Capture the cell that displays the provided text and extract its (X, Y) central coordinate. 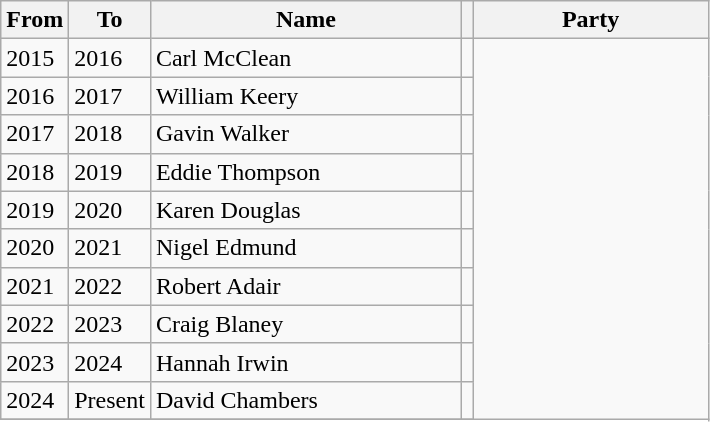
2015 (35, 58)
Craig Blaney (306, 324)
Party (591, 20)
To (110, 20)
Hannah Irwin (306, 362)
Name (306, 20)
David Chambers (306, 400)
Present (110, 400)
Robert Adair (306, 286)
Eddie Thompson (306, 172)
Carl McClean (306, 58)
Karen Douglas (306, 210)
From (35, 20)
William Keery (306, 96)
Nigel Edmund (306, 248)
Gavin Walker (306, 134)
